Extract the (X, Y) coordinate from the center of the cell holding the provided text.  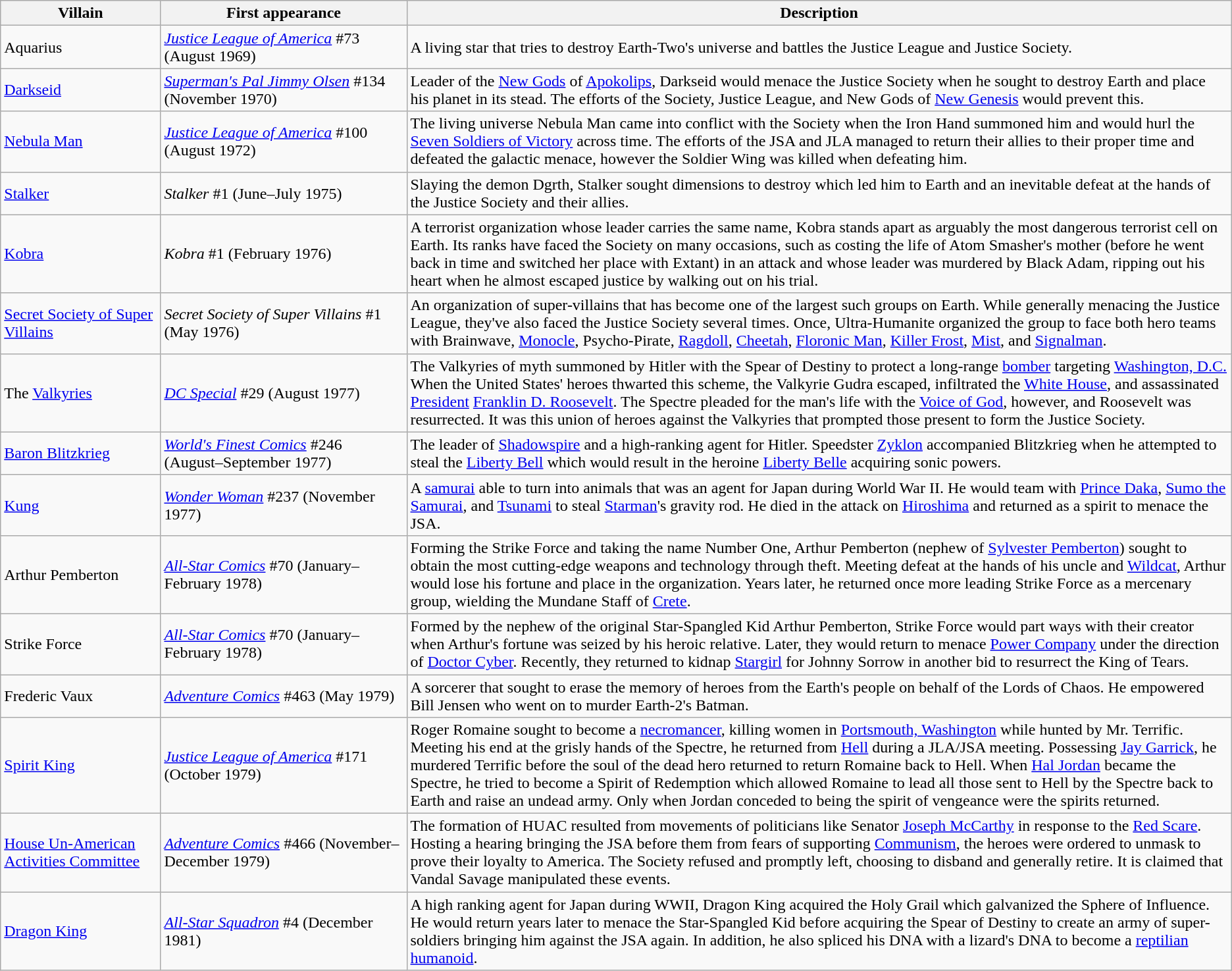
The Valkyries (80, 392)
Adventure Comics #463 (May 1979) (284, 695)
Description (819, 13)
Secret Society of Super Villains (80, 323)
Baron Blitzkrieg (80, 453)
DC Special #29 (August 1977) (284, 392)
Strike Force (80, 644)
Kobra (80, 254)
World's Finest Comics #246 (August–September 1977) (284, 453)
Nebula Man (80, 142)
Stalker (80, 194)
Justice League of America #73 (August 1969) (284, 47)
Spirit King (80, 766)
Justice League of America #171 (October 1979) (284, 766)
First appearance (284, 13)
House Un-American Activities Committee (80, 853)
Kung (80, 505)
Stalker #1 (June–July 1975) (284, 194)
Frederic Vaux (80, 695)
Kobra #1 (February 1976) (284, 254)
Adventure Comics #466 (November–December 1979) (284, 853)
Superman's Pal Jimmy Olsen #134 (November 1970) (284, 90)
Dragon King (80, 931)
Aquarius (80, 47)
Darkseid (80, 90)
Justice League of America #100 (August 1972) (284, 142)
Wonder Woman #237 (November 1977) (284, 505)
A living star that tries to destroy Earth-Two's universe and battles the Justice League and Justice Society. (819, 47)
Secret Society of Super Villains #1 (May 1976) (284, 323)
All-Star Squadron #4 (December 1981) (284, 931)
Villain (80, 13)
Arthur Pemberton (80, 574)
